From the cell containing the given text, extract its center point as [X, Y] coordinate. 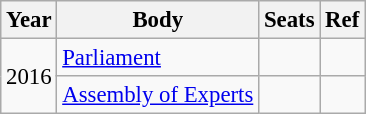
Year [29, 20]
Assembly of Experts [158, 95]
Body [158, 20]
Ref [342, 20]
Seats [290, 20]
Parliament [158, 58]
2016 [29, 76]
